Identify which cell holds the provided text, then report its [X, Y] central coordinate. 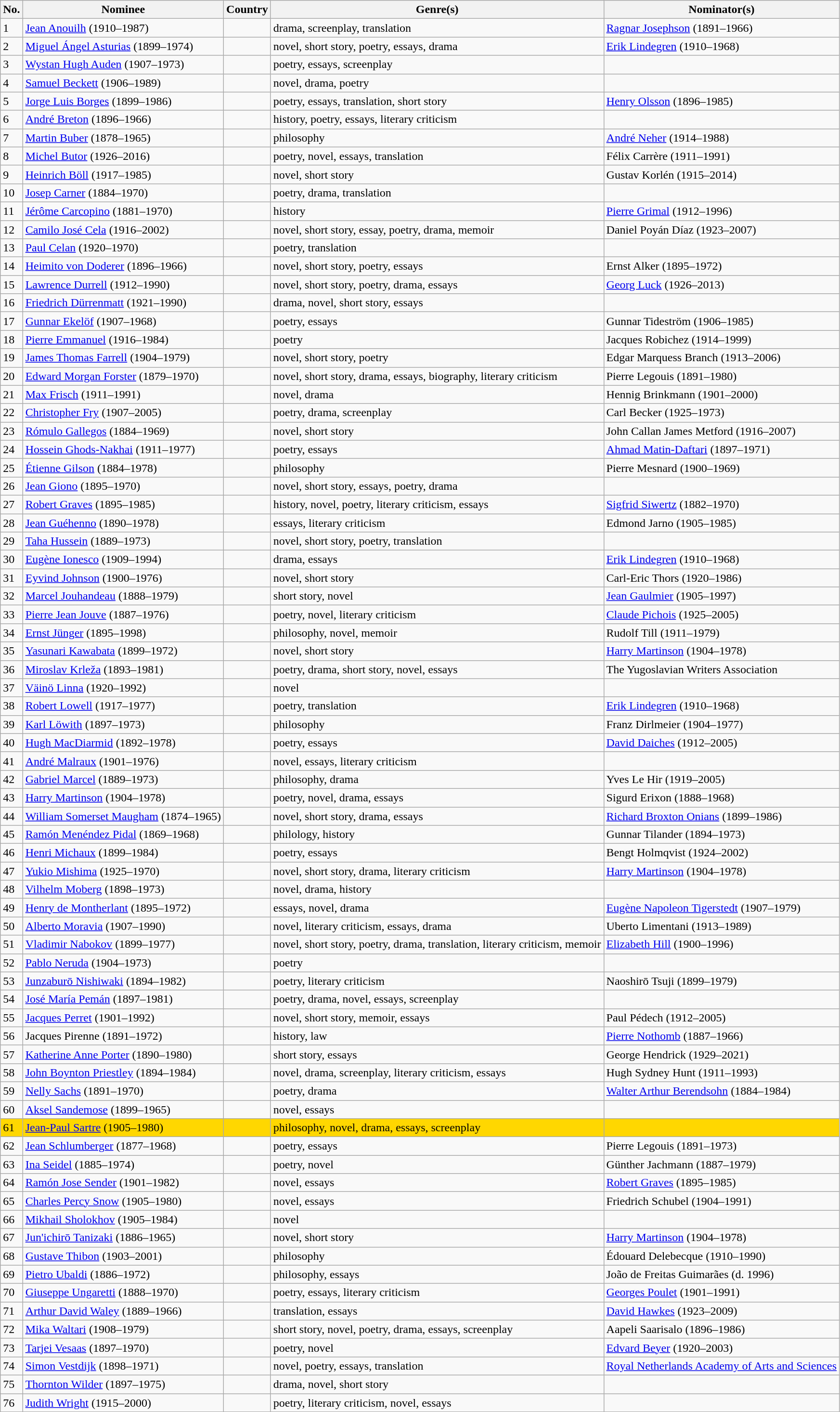
Pietro Ubaldi (1886–1972) [123, 1274]
Jun'ichirō Tanizaki (1886–1965) [123, 1238]
70 [12, 1293]
David Daiches (1912–2005) [722, 743]
Claude Pichois (1925–2005) [722, 614]
46 [12, 853]
novel, short story, drama, essays [437, 816]
Ernst Alker (1895–1972) [722, 266]
Félix Carrère (1911–1991) [722, 156]
André Malraux (1901–1976) [123, 761]
39 [12, 724]
Pierre Mesnard (1900–1969) [722, 468]
76 [12, 1403]
49 [12, 908]
essays, novel, drama [437, 908]
short story, novel, poetry, drama, essays, screenplay [437, 1329]
Jean Schlumberger (1877–1968) [123, 1146]
8 [12, 156]
50 [12, 926]
74 [12, 1366]
philology, history [437, 835]
Friedrich Schubel (1904–1991) [722, 1201]
61 [12, 1128]
51 [12, 944]
Tarjei Vesaas (1897–1970) [123, 1347]
Jean Giono (1895–1970) [123, 486]
Judith Wright (1915–2000) [123, 1403]
Robert Lowell (1917–1977) [123, 706]
Nelly Sachs (1891–1970) [123, 1091]
Yves Le Hir (1919–2005) [722, 779]
64 [12, 1183]
Franz Dirlmeier (1904–1977) [722, 724]
short story, novel [437, 596]
poetry, essays, translation, short story [437, 101]
12 [12, 230]
Paul Pédech (1912–2005) [722, 1018]
15 [12, 285]
Edward Morgan Forster (1879–1970) [123, 376]
Mika Waltari (1908–1979) [123, 1329]
Hugh MacDiarmid (1892–1978) [123, 743]
33 [12, 614]
Karl Löwith (1897–1973) [123, 724]
novel, short story, poetry, drama, essays [437, 285]
Max Frisch (1911–1991) [123, 394]
John Boynton Priestley (1894–1984) [123, 1072]
Elizabeth Hill (1900–1996) [722, 944]
13 [12, 248]
Eyvind Johnson (1900–1976) [123, 578]
48 [12, 889]
Gunnar Ekelöf (1907–1968) [123, 321]
Jean Guéhenno (1890–1978) [123, 523]
poetry, literary criticism [437, 981]
poetry, drama, novel, essays, screenplay [437, 999]
Jacques Perret (1901–1992) [123, 1018]
novel, drama [437, 394]
The Yugoslavian Writers Association [722, 669]
Ramón Jose Sender (1901–1982) [123, 1183]
59 [12, 1091]
poetry, novel, literary criticism [437, 614]
73 [12, 1347]
40 [12, 743]
novel, short story, drama, essays, biography, literary criticism [437, 376]
philosophy, novel, memoir [437, 633]
42 [12, 779]
history [437, 211]
Hennig Brinkmann (1901–2000) [722, 394]
Martin Buber (1878–1965) [123, 138]
Gustav Korlén (1915–2014) [722, 174]
Richard Broxton Onians (1899–1986) [722, 816]
novel, drama, screenplay, literary criticism, essays [437, 1072]
Wystan Hugh Auden (1907–1973) [123, 65]
Giuseppe Ungaretti (1888–1970) [123, 1293]
19 [12, 358]
André Neher (1914–1988) [722, 138]
7 [12, 138]
32 [12, 596]
Edmond Jarno (1905–1985) [722, 523]
67 [12, 1238]
Jacques Pirenne (1891–1972) [123, 1036]
philosophy, novel, drama, essays, screenplay [437, 1128]
poetry, essays, screenplay [437, 65]
drama, essays [437, 560]
philosophy, drama [437, 779]
44 [12, 816]
poetry, drama, screenplay [437, 413]
18 [12, 340]
Aksel Sandemose (1899–1965) [123, 1109]
10 [12, 193]
novel, drama, history [437, 889]
Camilo José Cela (1916–2002) [123, 230]
Michel Butor (1926–2016) [123, 156]
53 [12, 981]
Josep Carner (1884–1970) [123, 193]
Jorge Luis Borges (1899–1986) [123, 101]
30 [12, 560]
Rudolf Till (1911–1979) [722, 633]
Daniel Poyán Díaz (1923–2007) [722, 230]
Genre(s) [437, 10]
novel, short story, poetry, essays [437, 266]
69 [12, 1274]
Henry de Montherlant (1895–1972) [123, 908]
Nominator(s) [722, 10]
history, novel, poetry, literary criticism, essays [437, 504]
27 [12, 504]
Taha Hussein (1889–1973) [123, 541]
poetry, literary criticism, novel, essays [437, 1403]
David Hawkes (1923–2009) [722, 1311]
58 [12, 1072]
drama, novel, short story, essays [437, 303]
Friedrich Dürrenmatt (1921–1990) [123, 303]
Henry Olsson (1896–1985) [722, 101]
novel, short story, memoir, essays [437, 1018]
24 [12, 449]
Country [247, 10]
poetry, essays, literary criticism [437, 1293]
9 [12, 174]
Sigurd Erixon (1888–1968) [722, 798]
Carl-Eric Thors (1920–1986) [722, 578]
Günther Jachmann (1887–1979) [722, 1164]
Pablo Neruda (1904–1973) [123, 963]
novel, short story, essays, poetry, drama [437, 486]
41 [12, 761]
55 [12, 1018]
Yukio Mishima (1925–1970) [123, 871]
Gabriel Marcel (1889–1973) [123, 779]
novel, short story, poetry, translation [437, 541]
Jacques Robichez (1914–1999) [722, 340]
Marcel Jouhandeau (1888–1979) [123, 596]
Ernst Jünger (1895–1998) [123, 633]
Eugène Ionesco (1909–1994) [123, 560]
52 [12, 963]
11 [12, 211]
drama, novel, short story [437, 1384]
Katherine Anne Porter (1890–1980) [123, 1054]
36 [12, 669]
66 [12, 1219]
Pierre Legouis (1891–1973) [722, 1146]
14 [12, 266]
essays, literary criticism [437, 523]
Pierre Grimal (1912–1996) [722, 211]
6 [12, 119]
novel, short story, poetry, drama, translation, literary criticism, memoir [437, 944]
Junzaburō Nishiwaki (1894–1982) [123, 981]
Pierre Jean Jouve (1887–1976) [123, 614]
26 [12, 486]
Georges Poulet (1901–1991) [722, 1293]
novel, short story, poetry [437, 358]
23 [12, 431]
Jérôme Carcopino (1881–1970) [123, 211]
22 [12, 413]
Étienne Gilson (1884–1978) [123, 468]
20 [12, 376]
Pierre Emmanuel (1916–1984) [123, 340]
Gunnar Tilander (1894–1973) [722, 835]
Heinrich Böll (1917–1985) [123, 174]
poetry, novel, essays, translation [437, 156]
poetry, drama, short story, novel, essays [437, 669]
novel, drama, poetry [437, 83]
history, law [437, 1036]
Miroslav Krleža (1893–1981) [123, 669]
37 [12, 688]
Uberto Limentani (1913–1989) [722, 926]
William Somerset Maugham (1874–1965) [123, 816]
34 [12, 633]
2 [12, 46]
Bengt Holmqvist (1924–2002) [722, 853]
Édouard Delebecque (1910–1990) [722, 1256]
poetry, novel, drama, essays [437, 798]
71 [12, 1311]
Thornton Wilder (1897–1975) [123, 1384]
Naoshirō Tsuji (1899–1979) [722, 981]
Heimito von Doderer (1896–1966) [123, 266]
Gunnar Tideström (1906–1985) [722, 321]
72 [12, 1329]
novel, poetry, essays, translation [437, 1366]
Ahmad Matin-Daftari (1897–1971) [722, 449]
José María Pemán (1897–1981) [123, 999]
Edvard Beyer (1920–2003) [722, 1347]
Gustave Thibon (1903–2001) [123, 1256]
Hugh Sydney Hunt (1911–1993) [722, 1072]
Royal Netherlands Academy of Arts and Sciences [722, 1366]
Jean-Paul Sartre (1905–1980) [123, 1128]
Nominee [123, 10]
Mikhail Sholokhov (1905–1984) [123, 1219]
45 [12, 835]
Simon Vestdijk (1898–1971) [123, 1366]
63 [12, 1164]
75 [12, 1384]
29 [12, 541]
43 [12, 798]
1 [12, 28]
56 [12, 1036]
Walter Arthur Berendsohn (1884–1984) [722, 1091]
novel, short story, essay, poetry, drama, memoir [437, 230]
Hossein Ghods-Nakhai (1911–1977) [123, 449]
57 [12, 1054]
Eugène Napoleon Tigerstedt (1907–1979) [722, 908]
62 [12, 1146]
drama, screenplay, translation [437, 28]
John Callan James Metford (1916–2007) [722, 431]
Ramón Menéndez Pidal (1869–1968) [123, 835]
Vilhelm Moberg (1898–1973) [123, 889]
25 [12, 468]
4 [12, 83]
28 [12, 523]
Väinö Linna (1920–1992) [123, 688]
Henri Michaux (1899–1984) [123, 853]
Sigfrid Siwertz (1882–1970) [722, 504]
5 [12, 101]
novel, essays, literary criticism [437, 761]
André Breton (1896–1966) [123, 119]
novel, short story, poetry, essays, drama [437, 46]
poetry, drama, translation [437, 193]
Yasunari Kawabata (1899–1972) [123, 651]
George Hendrick (1929–2021) [722, 1054]
Ina Seidel (1885–1974) [123, 1164]
54 [12, 999]
Rómulo Gallegos (1884–1969) [123, 431]
Carl Becker (1925–1973) [722, 413]
16 [12, 303]
Georg Luck (1926–2013) [722, 285]
novel, literary criticism, essays, drama [437, 926]
Vladimir Nabokov (1899–1977) [123, 944]
Charles Percy Snow (1905–1980) [123, 1201]
Paul Celan (1920–1970) [123, 248]
philosophy, essays [437, 1274]
translation, essays [437, 1311]
Miguel Ángel Asturias (1899–1974) [123, 46]
17 [12, 321]
James Thomas Farrell (1904–1979) [123, 358]
Lawrence Durrell (1912–1990) [123, 285]
31 [12, 578]
Samuel Beckett (1906–1989) [123, 83]
Pierre Nothomb (1887–1966) [722, 1036]
Ragnar Josephson (1891–1966) [722, 28]
47 [12, 871]
Aapeli Saarisalo (1896–1986) [722, 1329]
history, poetry, essays, literary criticism [437, 119]
35 [12, 651]
No. [12, 10]
poetry, drama [437, 1091]
3 [12, 65]
60 [12, 1109]
João de Freitas Guimarães (d. 1996) [722, 1274]
68 [12, 1256]
Edgar Marquess Branch (1913–2006) [722, 358]
Pierre Legouis (1891–1980) [722, 376]
Jean Anouilh (1910–1987) [123, 28]
novel, short story, drama, literary criticism [437, 871]
65 [12, 1201]
short story, essays [437, 1054]
Jean Gaulmier (1905–1997) [722, 596]
Christopher Fry (1907–2005) [123, 413]
21 [12, 394]
Arthur David Waley (1889–1966) [123, 1311]
Alberto Moravia (1907–1990) [123, 926]
38 [12, 706]
